Locate the cell with the specified text and output its (X, Y) center coordinate. 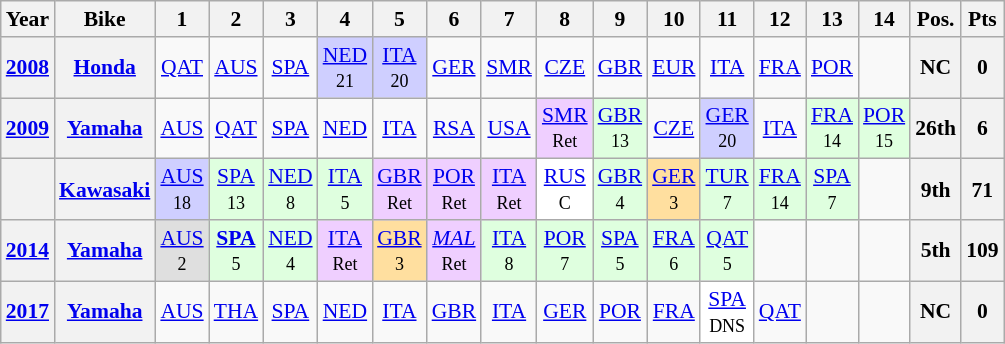
SMR (509, 68)
4 (345, 19)
13 (832, 19)
12 (780, 19)
7 (509, 19)
GER3 (674, 190)
AUS18 (182, 190)
Kawasaki (104, 190)
MALRet (454, 250)
NED4 (290, 250)
2014 (28, 250)
9th (936, 190)
Pos. (936, 19)
NED21 (345, 68)
ITA8 (509, 250)
POR15 (884, 128)
2008 (28, 68)
Bike (104, 19)
ITA5 (345, 190)
POR7 (565, 250)
1 (182, 19)
2 (236, 19)
GBRRet (400, 190)
5th (936, 250)
NED8 (290, 190)
RUSC (565, 190)
26th (936, 128)
2017 (28, 312)
SPADNS (726, 312)
GBR3 (400, 250)
11 (726, 19)
ITA20 (400, 68)
GER20 (726, 128)
Year (28, 19)
2009 (28, 128)
TUR7 (726, 190)
SMRRet (565, 128)
9 (620, 19)
SPA7 (832, 190)
3 (290, 19)
8 (565, 19)
QAT5 (726, 250)
Honda (104, 68)
14 (884, 19)
AUS2 (182, 250)
THA (236, 312)
RSA (454, 128)
FRA6 (674, 250)
10 (674, 19)
5 (400, 19)
GBR4 (620, 190)
USA (509, 128)
EUR (674, 68)
GBR13 (620, 128)
Pts (982, 19)
PORRet (454, 190)
SPA13 (236, 190)
109 (982, 250)
71 (982, 190)
